Pinpoint the cell where the given text exists, returning its [x, y] midpoint coordinate. 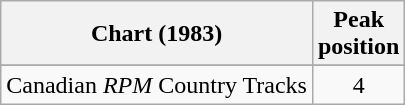
Chart (1983) [157, 34]
4 [358, 85]
Canadian RPM Country Tracks [157, 85]
Peakposition [358, 34]
